Return the [X, Y] coordinate for the center point of the cell that contains the specified text.  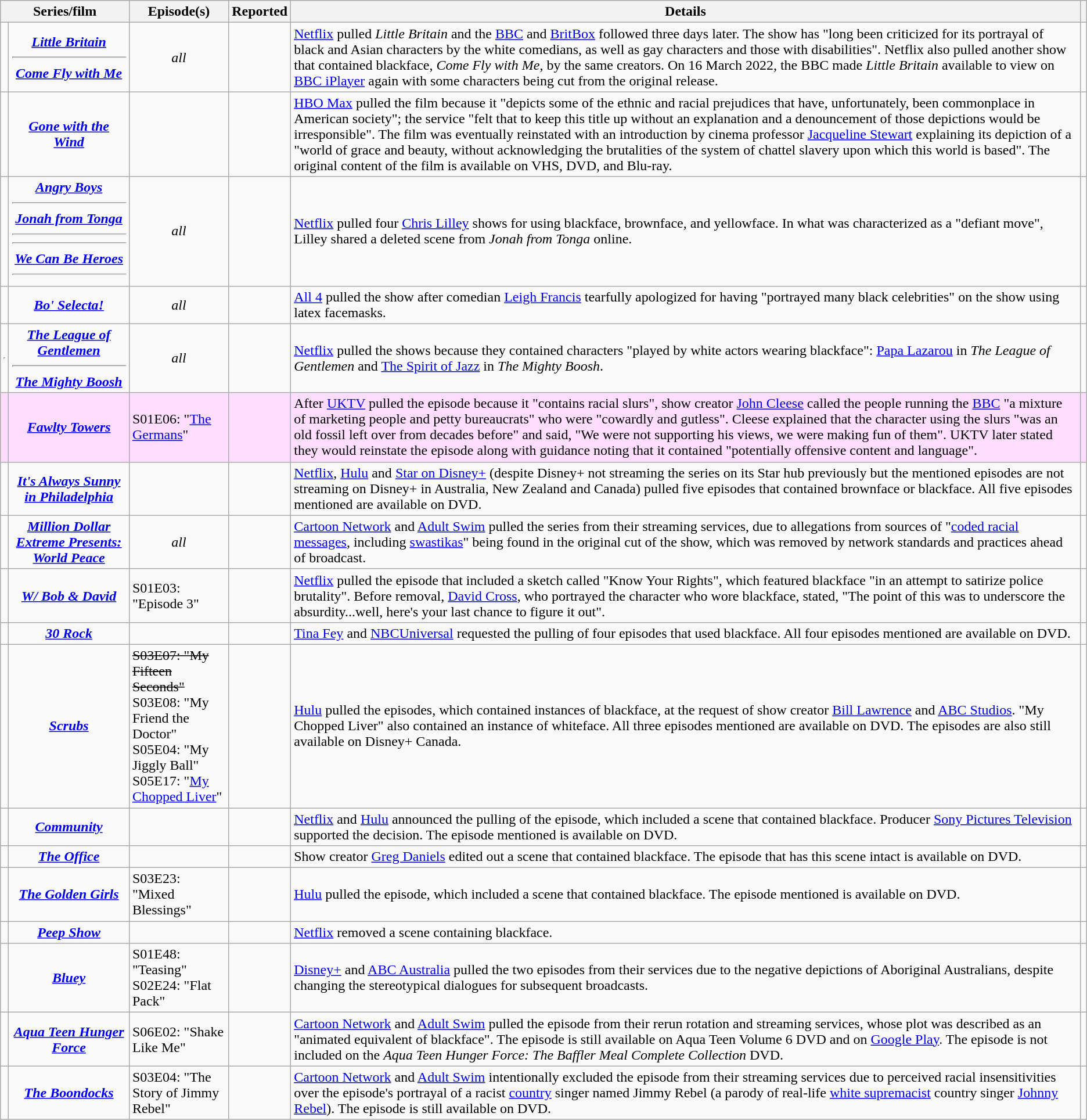
Million Dollar Extreme Presents: World Peace [69, 542]
S03E07: "My Fifteen Seconds"S03E08: "My Friend the Doctor"S05E04: "My Jiggly Ball"S05E17: "My Chopped Liver" [179, 726]
The Office [69, 857]
S01E03: "Episode 3" [179, 595]
Reported [260, 12]
Gone with the Wind [69, 134]
Bo' Selecta! [69, 304]
Fawlty Towers [69, 428]
S06E02: "Shake Like Me" [179, 1039]
Bluey [69, 978]
Tina Fey and NBCUniversal requested the pulling of four episodes that used blackface. All four episodes mentioned are available on DVD. [685, 633]
Little BritainCome Fly with Me [69, 57]
S03E23: "Mixed Blessings" [179, 895]
Aqua Teen Hunger Force [69, 1039]
30 Rock [69, 633]
Scrubs [69, 726]
Netflix removed a scene containing blackface. [685, 932]
Community [69, 826]
Episode(s) [179, 12]
Angry BoysJonah from TongaWe Can Be Heroes [69, 231]
The Boondocks [69, 1093]
It's Always Sunny in Philadelphia [69, 489]
Show creator Greg Daniels edited out a scene that contained blackface. The episode that has this scene intact is available on DVD. [685, 857]
Peep Show [69, 932]
S01E48: "Teasing"S02E24: "Flat Pack" [179, 978]
W/ Bob & David [69, 595]
Series/film [65, 12]
The Golden Girls [69, 895]
S03E04: "The Story of Jimmy Rebel" [179, 1093]
The League of GentlemenThe Mighty Boosh [69, 358]
Hulu pulled the episode, which included a scene that contained blackface. The episode mentioned is available on DVD. [685, 895]
S01E06: "The Germans" [179, 428]
Details [685, 12]
